Determine the (x, y) coordinate at the center of the cell enclosing the given text.  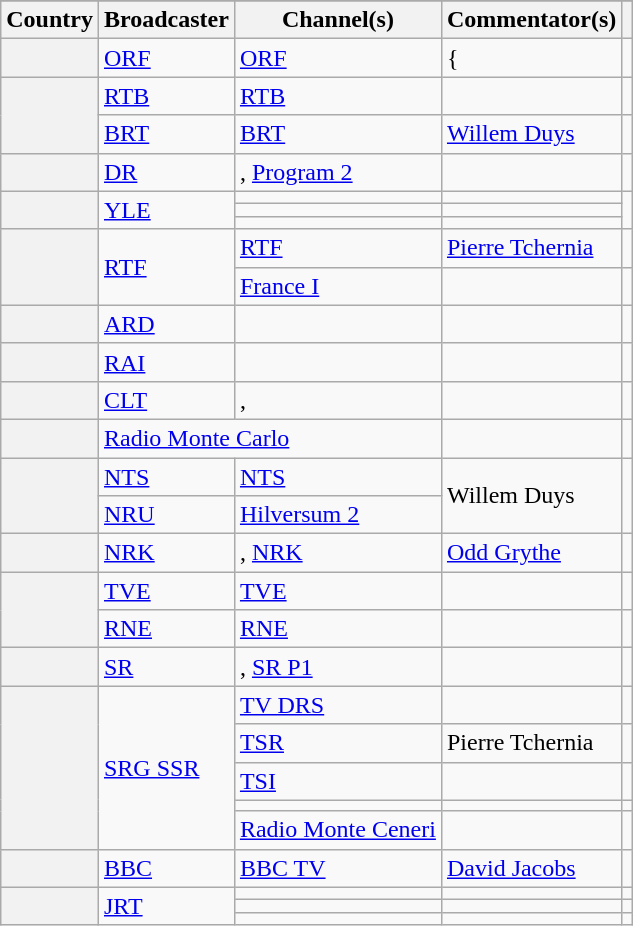
France I (338, 286)
TV DRS (338, 705)
BBC TV (338, 868)
YLE (166, 210)
DR (166, 172)
Commentator(s) (531, 20)
SRG SSR (166, 768)
{ (531, 58)
SR (166, 667)
NRU (166, 515)
ARD (166, 324)
Hilversum 2 (338, 515)
Broadcaster (166, 20)
, SR P1 (338, 667)
Odd Grythe (531, 553)
Radio Monte Carlo (270, 438)
CLT (166, 400)
BBC (166, 868)
TSR (338, 743)
David Jacobs (531, 868)
JRT (166, 906)
NRK (166, 553)
, (338, 400)
TSI (338, 781)
RAI (166, 362)
Channel(s) (338, 20)
Country (50, 20)
, NRK (338, 553)
, Program 2 (338, 172)
Radio Monte Ceneri (338, 830)
